Identify which cell holds the provided text, then report its (x, y) central coordinate. 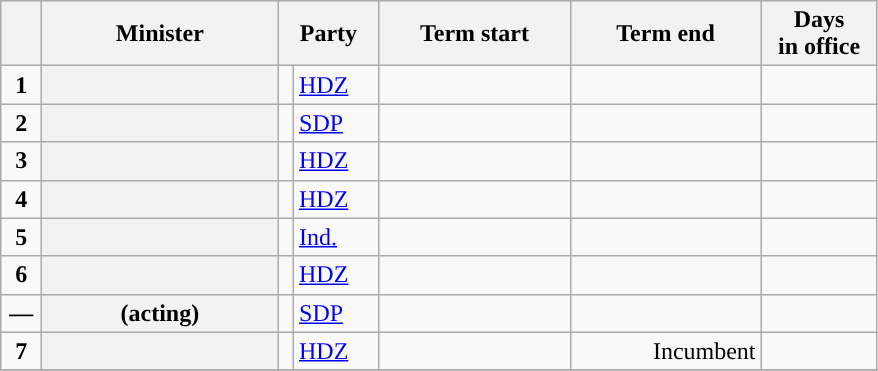
(acting) (160, 313)
5 (22, 237)
4 (22, 199)
2 (22, 123)
Minister (160, 34)
Party (328, 34)
7 (22, 351)
1 (22, 85)
Term end (666, 34)
3 (22, 161)
Days in office (819, 34)
— (22, 313)
Incumbent (666, 351)
Ind. (336, 237)
Term start (474, 34)
6 (22, 275)
